Find where the given text appears and provide that cell's center as (X, Y) coordinate. 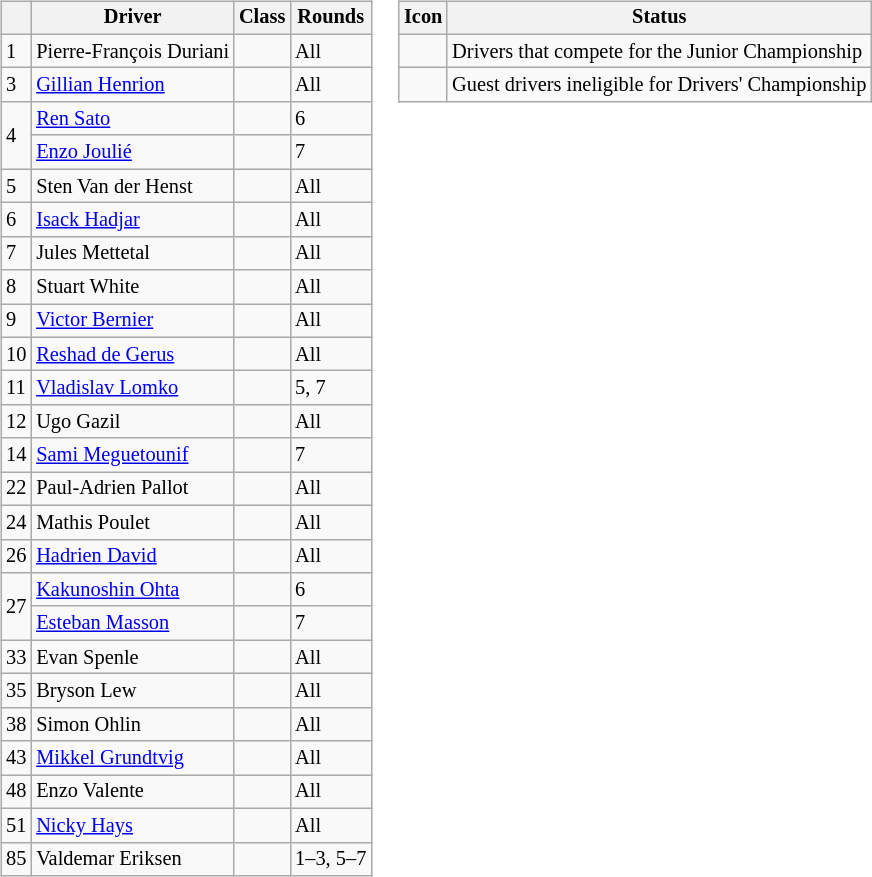
5 (16, 186)
Guest drivers ineligible for Drivers' Championship (659, 85)
Paul-Adrien Pallot (132, 489)
14 (16, 455)
35 (16, 691)
Ren Sato (132, 119)
1 (16, 51)
Driver (132, 18)
24 (16, 522)
Hadrien David (132, 556)
3 (16, 85)
Jules Mettetal (132, 253)
5, 7 (330, 388)
12 (16, 422)
Bryson Lew (132, 691)
Vladislav Lomko (132, 388)
43 (16, 758)
4 (16, 136)
Class (262, 18)
Status (659, 18)
Icon (423, 18)
85 (16, 859)
Mikkel Grundtvig (132, 758)
27 (16, 606)
Reshad de Gerus (132, 354)
Valdemar Eriksen (132, 859)
11 (16, 388)
22 (16, 489)
33 (16, 657)
51 (16, 825)
Gillian Henrion (132, 85)
Kakunoshin Ohta (132, 590)
Victor Bernier (132, 321)
Enzo Joulié (132, 152)
Nicky Hays (132, 825)
38 (16, 724)
Stuart White (132, 287)
Sami Meguetounif (132, 455)
Enzo Valente (132, 792)
Ugo Gazil (132, 422)
Isack Hadjar (132, 220)
Sten Van der Henst (132, 186)
Esteban Masson (132, 623)
10 (16, 354)
Simon Ohlin (132, 724)
8 (16, 287)
Pierre-François Duriani (132, 51)
9 (16, 321)
1–3, 5–7 (330, 859)
48 (16, 792)
Evan Spenle (132, 657)
26 (16, 556)
Mathis Poulet (132, 522)
Drivers that compete for the Junior Championship (659, 51)
Rounds (330, 18)
